Pinpoint the cell where the given text exists, returning its [x, y] midpoint coordinate. 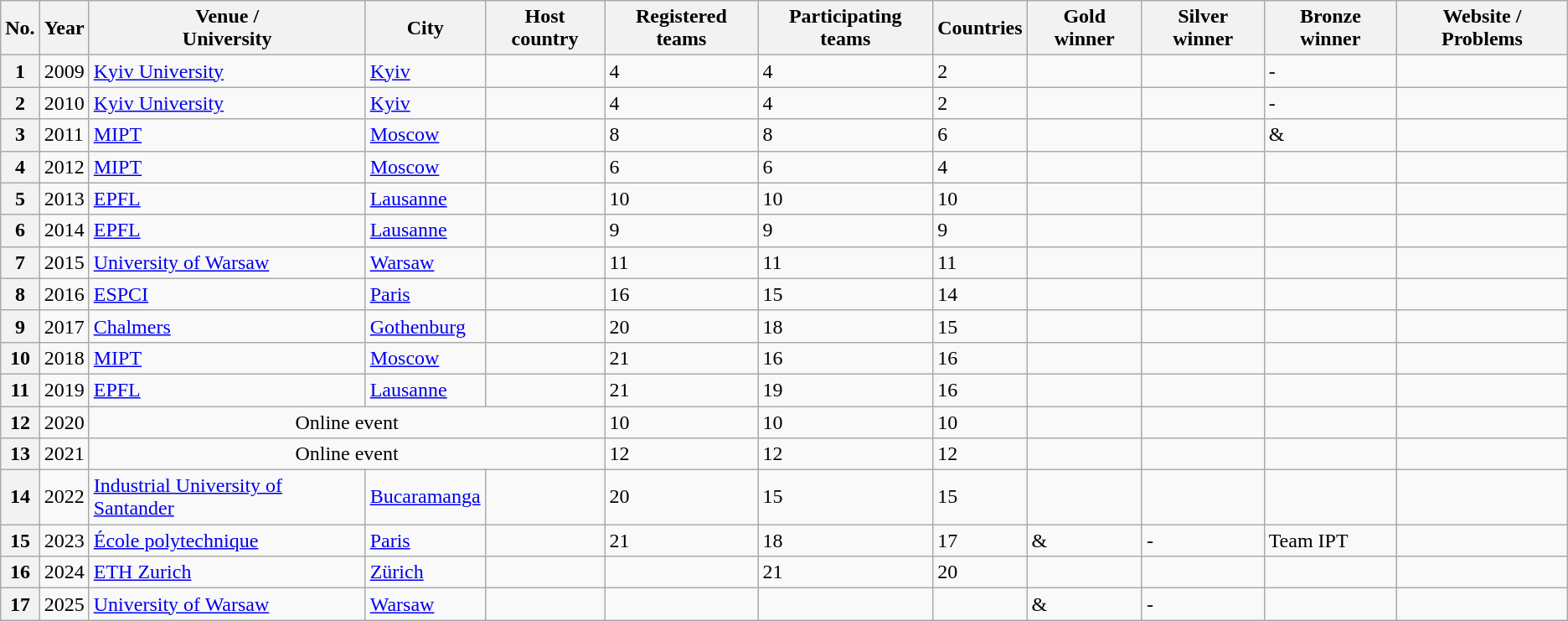
2019 [64, 390]
Venue /University [227, 28]
2016 [64, 294]
2022 [64, 498]
City [426, 28]
13 [20, 454]
Gold winner [1084, 28]
École polytechnique [227, 541]
2024 [64, 572]
2014 [64, 230]
2025 [64, 604]
2012 [64, 167]
ETH Zurich [227, 572]
Registered teams [682, 28]
Participating teams [846, 28]
2017 [64, 326]
2018 [64, 358]
Bronze winner [1330, 28]
2010 [64, 103]
2020 [64, 422]
Team IPT [1330, 541]
1 [20, 71]
Сountries [980, 28]
ESPCI [227, 294]
Bucaramanga [426, 498]
No. [20, 28]
Host country [544, 28]
19 [846, 390]
2023 [64, 541]
2011 [64, 135]
Silver winner [1203, 28]
7 [20, 262]
Website / Problems [1483, 28]
Industrial University of Santander [227, 498]
3 [20, 135]
5 [20, 199]
2013 [64, 199]
Gothenburg [426, 326]
Zürich [426, 572]
2009 [64, 71]
Year [64, 28]
2021 [64, 454]
2015 [64, 262]
Chalmers [227, 326]
